Provide the [X, Y] coordinate of the cell's center where the given text is located.  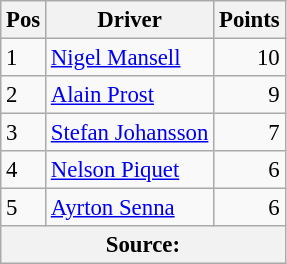
Ayrton Senna [130, 208]
Stefan Johansson [130, 133]
7 [250, 133]
Alain Prost [130, 95]
Source: [143, 245]
3 [24, 133]
Driver [130, 20]
Points [250, 20]
Pos [24, 20]
10 [250, 58]
4 [24, 170]
Nelson Piquet [130, 170]
1 [24, 58]
2 [24, 95]
9 [250, 95]
Nigel Mansell [130, 58]
5 [24, 208]
